Output the (x, y) coordinate of the center of the cell containing the given text.  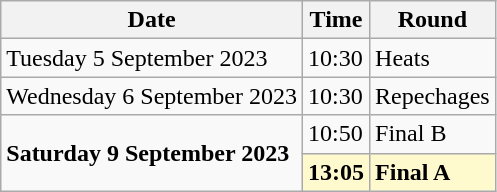
Saturday 9 September 2023 (152, 153)
Final B (433, 134)
Final A (433, 172)
13:05 (336, 172)
Wednesday 6 September 2023 (152, 96)
Repechages (433, 96)
Tuesday 5 September 2023 (152, 58)
10:50 (336, 134)
Date (152, 20)
Time (336, 20)
Round (433, 20)
Heats (433, 58)
